For the text-containing cell, return its midpoint in (x, y) coordinate format. 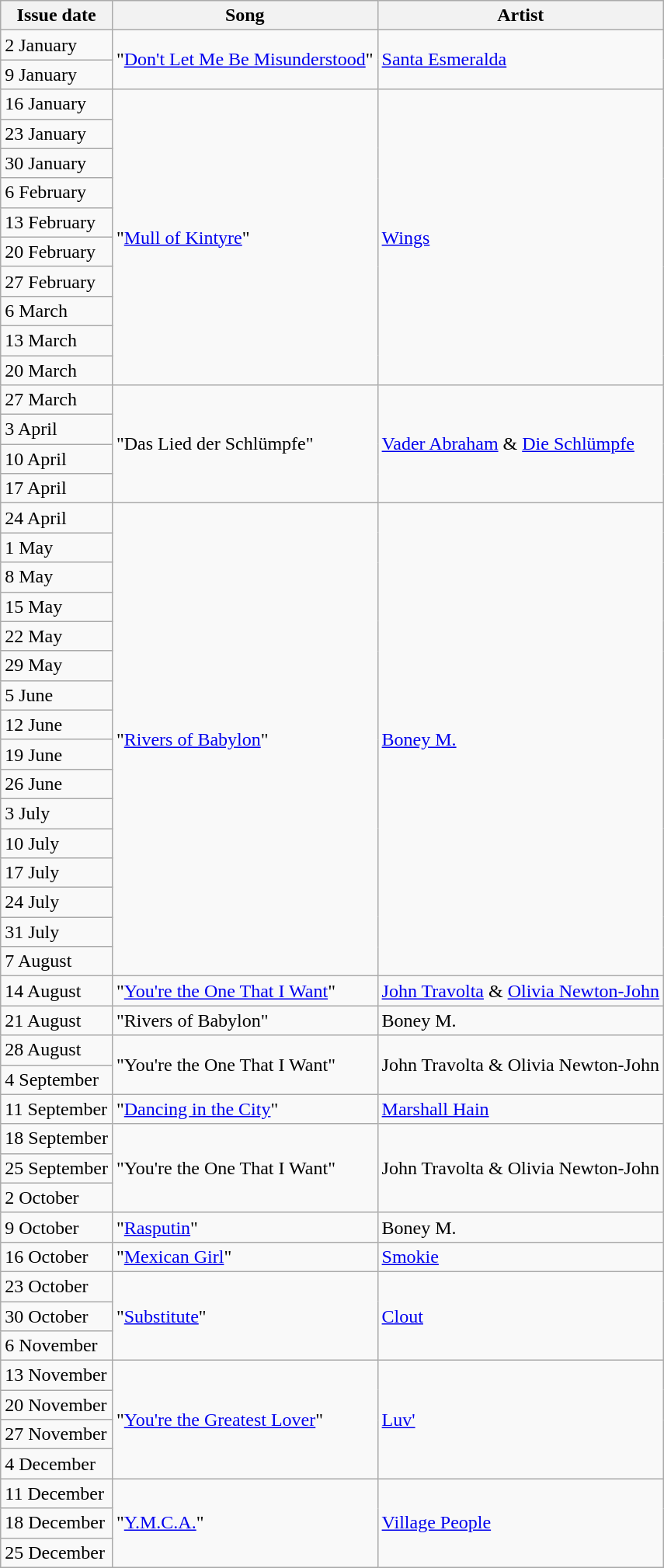
24 April (57, 518)
31 July (57, 932)
23 October (57, 1286)
10 April (57, 459)
"Mull of Kintyre" (245, 238)
24 July (57, 902)
6 February (57, 193)
7 August (57, 961)
22 May (57, 636)
16 October (57, 1257)
2 October (57, 1198)
"Dancing in the City" (245, 1109)
19 June (57, 754)
"Don't Let Me Be Misunderstood" (245, 60)
6 March (57, 311)
"Substitute" (245, 1316)
9 October (57, 1227)
Smokie (520, 1257)
Luv' (520, 1420)
"Y.M.C.A." (245, 1523)
12 June (57, 725)
"You're the Greatest Lover" (245, 1420)
2 January (57, 45)
30 October (57, 1316)
10 July (57, 843)
13 February (57, 222)
5 June (57, 695)
13 November (57, 1375)
20 March (57, 370)
Clout (520, 1316)
9 January (57, 75)
"Rasputin" (245, 1227)
21 August (57, 1020)
Song (245, 16)
3 April (57, 429)
25 September (57, 1168)
11 September (57, 1109)
"Das Lied der Schlümpfe" (245, 444)
Village People (520, 1523)
14 August (57, 991)
13 March (57, 340)
4 September (57, 1080)
4 December (57, 1464)
16 January (57, 104)
18 December (57, 1523)
28 August (57, 1050)
27 March (57, 400)
"Mexican Girl" (245, 1257)
27 November (57, 1434)
25 December (57, 1552)
Wings (520, 238)
23 January (57, 134)
Santa Esmeralda (520, 60)
Vader Abraham & Die Schlümpfe (520, 444)
1 May (57, 548)
26 June (57, 784)
17 April (57, 488)
20 February (57, 252)
30 January (57, 163)
18 September (57, 1139)
Artist (520, 16)
Issue date (57, 16)
15 May (57, 607)
Marshall Hain (520, 1109)
3 July (57, 813)
11 December (57, 1493)
17 July (57, 873)
20 November (57, 1405)
29 May (57, 666)
6 November (57, 1346)
8 May (57, 577)
27 February (57, 281)
